Extract the (X, Y) coordinate from the center of the cell holding the provided text.  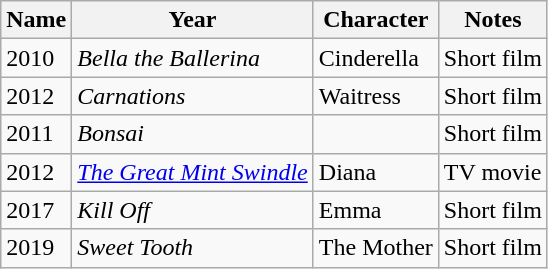
Kill Off (193, 210)
Cinderella (376, 58)
The Great Mint Swindle (193, 172)
Character (376, 20)
Name (36, 20)
2011 (36, 134)
Emma (376, 210)
2010 (36, 58)
2017 (36, 210)
Year (193, 20)
The Mother (376, 248)
Bella the Ballerina (193, 58)
Sweet Tooth (193, 248)
Diana (376, 172)
Notes (492, 20)
2019 (36, 248)
Carnations (193, 96)
Bonsai (193, 134)
Waitress (376, 96)
TV movie (492, 172)
